Detect which cell encompasses the target text, then output its (x, y) center coordinate. 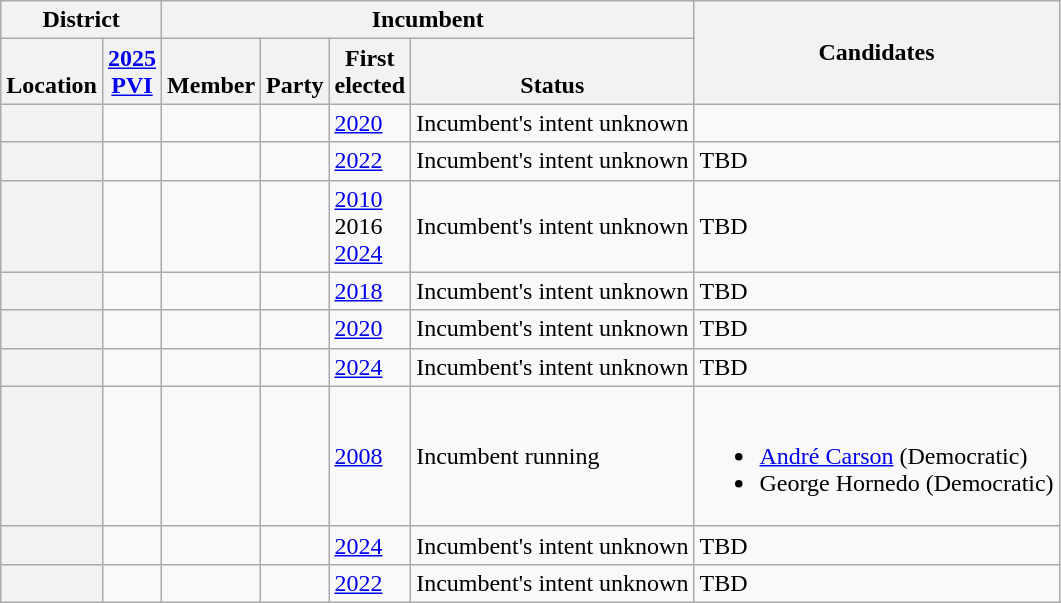
André Carson (Democratic)George Hornedo (Democratic) (876, 456)
2010 2016 2024 (370, 226)
2008 (370, 456)
Party (295, 72)
Member (212, 72)
Incumbent running (552, 456)
Firstelected (370, 72)
Candidates (876, 52)
Status (552, 72)
Incumbent (428, 20)
Location (52, 72)
2025PVI (132, 72)
2018 (370, 291)
District (82, 20)
